Locate the cell with the specified text and output its [X, Y] center coordinate. 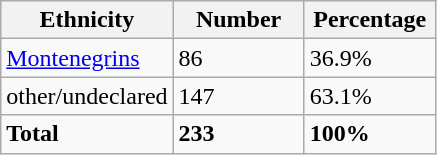
Montenegrins [87, 58]
Ethnicity [87, 20]
100% [370, 134]
Total [87, 134]
Number [238, 20]
Percentage [370, 20]
36.9% [370, 58]
147 [238, 96]
other/undeclared [87, 96]
86 [238, 58]
63.1% [370, 96]
233 [238, 134]
